For the text-containing cell, return its midpoint in [X, Y] coordinate format. 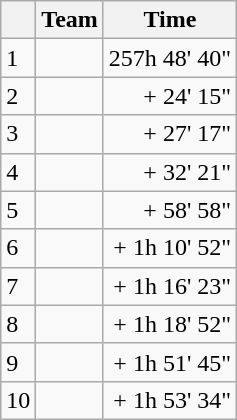
Team [70, 20]
+ 1h 53' 34" [170, 400]
257h 48' 40" [170, 58]
6 [18, 248]
+ 58' 58" [170, 210]
2 [18, 96]
+ 27' 17" [170, 134]
+ 1h 51' 45" [170, 362]
8 [18, 324]
9 [18, 362]
+ 1h 10' 52" [170, 248]
+ 1h 16' 23" [170, 286]
1 [18, 58]
4 [18, 172]
+ 32' 21" [170, 172]
5 [18, 210]
7 [18, 286]
10 [18, 400]
3 [18, 134]
+ 24' 15" [170, 96]
+ 1h 18' 52" [170, 324]
Time [170, 20]
